Provide the [X, Y] coordinate of the cell's center where the given text is located.  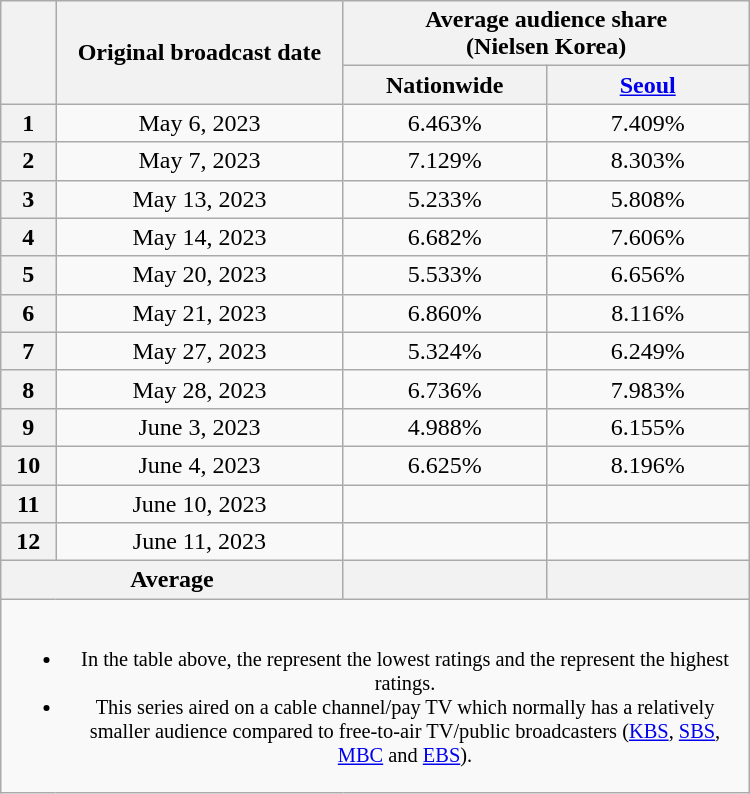
9 [28, 427]
6 [28, 313]
7.129% [444, 161]
June 4, 2023 [200, 465]
5.233% [444, 199]
May 13, 2023 [200, 199]
6.249% [648, 351]
6.682% [444, 237]
4 [28, 237]
4.988% [444, 427]
Average audience share(Nielsen Korea) [546, 34]
Seoul [648, 85]
May 27, 2023 [200, 351]
May 7, 2023 [200, 161]
6.656% [648, 275]
2 [28, 161]
5.324% [444, 351]
May 20, 2023 [200, 275]
7.409% [648, 123]
11 [28, 503]
7.983% [648, 389]
6.625% [444, 465]
5.808% [648, 199]
10 [28, 465]
June 10, 2023 [200, 503]
8.116% [648, 313]
8 [28, 389]
12 [28, 542]
Nationwide [444, 85]
7.606% [648, 237]
7 [28, 351]
Original broadcast date [200, 52]
3 [28, 199]
June 3, 2023 [200, 427]
6.736% [444, 389]
May 28, 2023 [200, 389]
8.196% [648, 465]
5 [28, 275]
May 6, 2023 [200, 123]
May 21, 2023 [200, 313]
8.303% [648, 161]
May 14, 2023 [200, 237]
6.155% [648, 427]
5.533% [444, 275]
6.860% [444, 313]
Average [172, 580]
June 11, 2023 [200, 542]
1 [28, 123]
6.463% [444, 123]
